Identify which cell holds the provided text, then report its [X, Y] central coordinate. 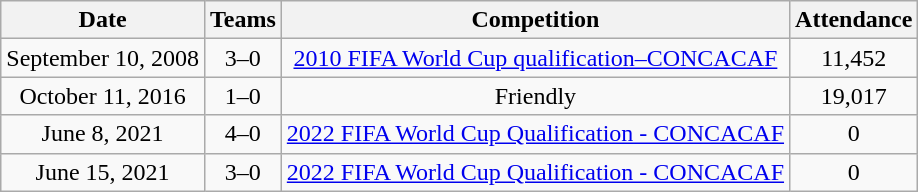
19,017 [854, 96]
Attendance [854, 20]
October 11, 2016 [103, 96]
Friendly [535, 96]
June 15, 2021 [103, 172]
2010 FIFA World Cup qualification–CONCACAF [535, 58]
Competition [535, 20]
June 8, 2021 [103, 134]
1–0 [242, 96]
11,452 [854, 58]
Teams [242, 20]
4–0 [242, 134]
September 10, 2008 [103, 58]
Date [103, 20]
